From the cell containing the given text, extract its center point as [x, y] coordinate. 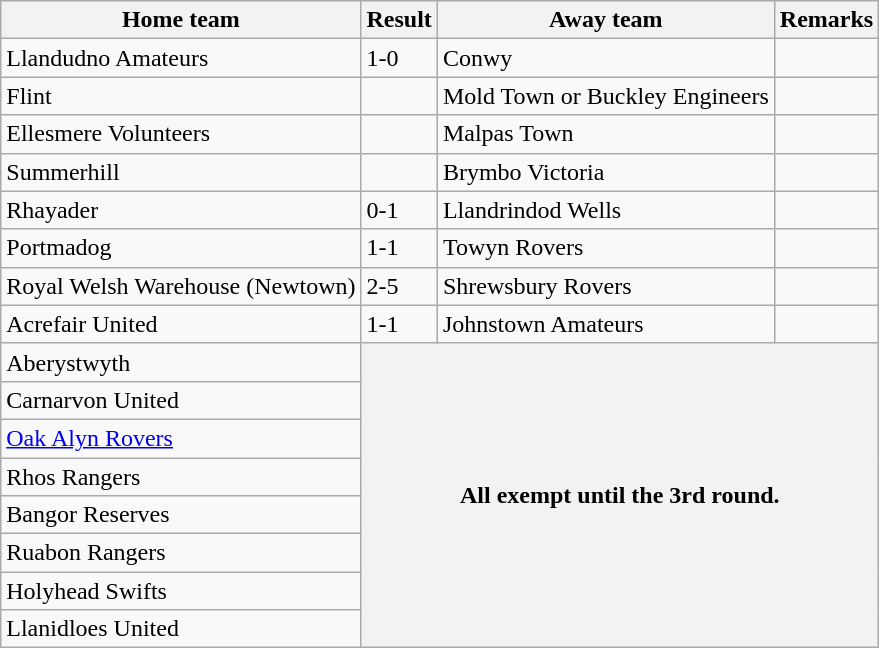
Brymbo Victoria [606, 172]
Llandrindod Wells [606, 210]
0-1 [399, 210]
All exempt until the 3rd round. [620, 495]
Result [399, 20]
Aberystwyth [181, 362]
Rhayader [181, 210]
Ruabon Rangers [181, 553]
Llandudno Amateurs [181, 58]
Conwy [606, 58]
Flint [181, 96]
Shrewsbury Rovers [606, 286]
Holyhead Swifts [181, 591]
Mold Town or Buckley Engineers [606, 96]
Remarks [826, 20]
Summerhill [181, 172]
Royal Welsh Warehouse (Newtown) [181, 286]
Portmadog [181, 248]
Home team [181, 20]
Towyn Rovers [606, 248]
Malpas Town [606, 134]
Ellesmere Volunteers [181, 134]
Acrefair United [181, 324]
2-5 [399, 286]
Rhos Rangers [181, 477]
Johnstown Amateurs [606, 324]
Llanidloes United [181, 629]
Oak Alyn Rovers [181, 438]
1-0 [399, 58]
Away team [606, 20]
Bangor Reserves [181, 515]
Carnarvon United [181, 400]
